Return the (x, y) coordinate for the center point of the cell that contains the specified text.  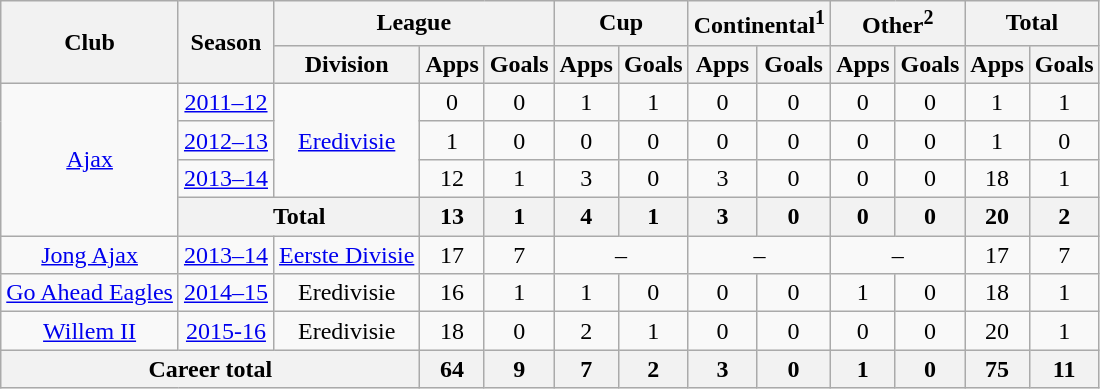
Willem II (90, 331)
9 (519, 369)
League (414, 24)
4 (586, 217)
Season (226, 42)
2012–13 (226, 140)
Jong Ajax (90, 255)
75 (997, 369)
Eerste Divisie (346, 255)
11 (1064, 369)
Continental1 (759, 24)
13 (452, 217)
Division (346, 64)
Go Ahead Eagles (90, 293)
Club (90, 42)
16 (452, 293)
2011–12 (226, 102)
Cup (621, 24)
Career total (210, 369)
12 (452, 178)
2014–15 (226, 293)
2015-16 (226, 331)
64 (452, 369)
Other2 (898, 24)
Ajax (90, 159)
